Search for the cell housing the specified text and yield its (x, y) center coordinate. 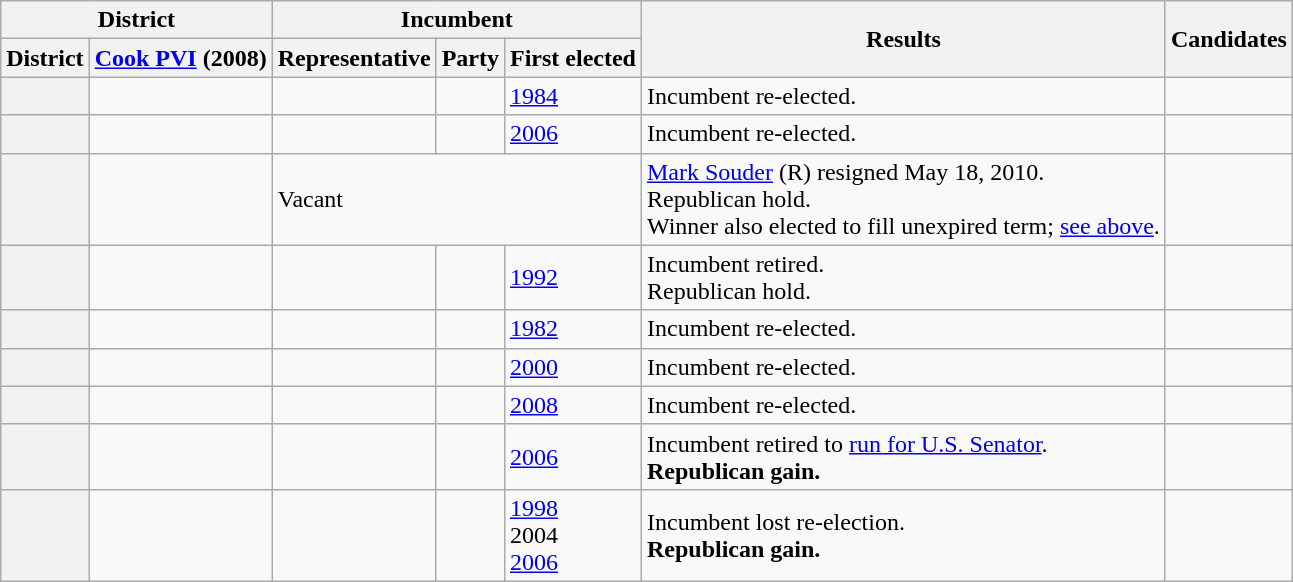
2008 (572, 405)
Representative (354, 58)
Cook PVI (2008) (180, 58)
2000 (572, 367)
Incumbent retired to run for U.S. Senator.Republican gain. (903, 456)
Incumbent (456, 20)
Incumbent lost re-election.Republican gain. (903, 535)
Party (470, 58)
Results (903, 39)
Candidates (1228, 39)
Incumbent retired.Republican hold. (903, 278)
Mark Souder (R) resigned May 18, 2010.Republican hold.Winner also elected to fill unexpired term; see above. (903, 199)
Vacant (456, 199)
1992 (572, 278)
1984 (572, 96)
1982 (572, 329)
First elected (572, 58)
19982004 2006 (572, 535)
